Identify which cell holds the provided text, then report its [x, y] central coordinate. 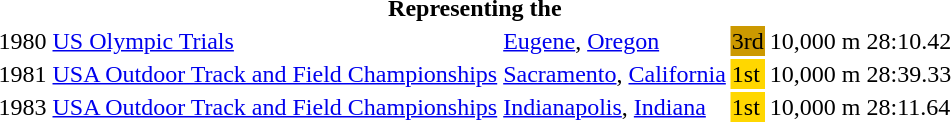
Eugene, Oregon [615, 41]
US Olympic Trials [275, 41]
3rd [748, 41]
Sacramento, California [615, 74]
Indianapolis, Indiana [615, 107]
